Extract the [X, Y] coordinate from the center of the cell holding the provided text.  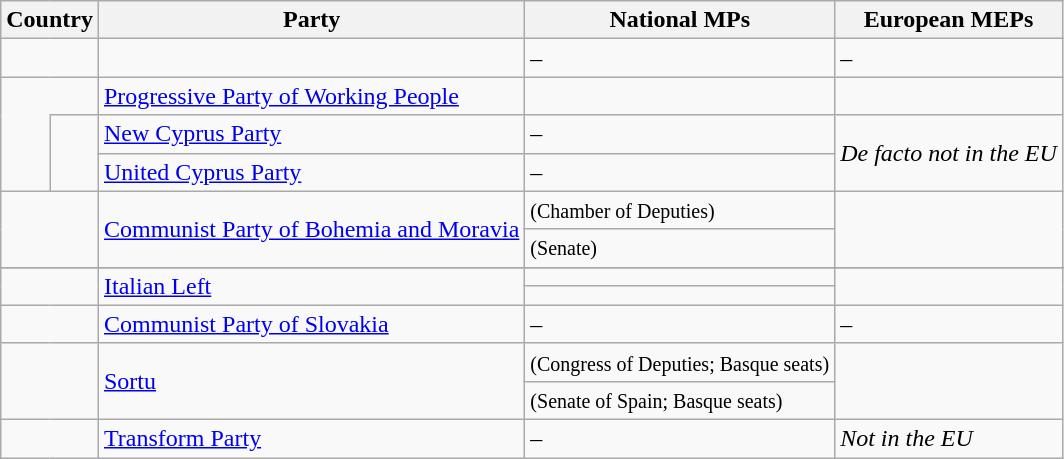
Communist Party of Bohemia and Moravia [311, 229]
(Chamber of Deputies) [680, 210]
Party [311, 20]
Transform Party [311, 438]
Communist Party of Slovakia [311, 324]
New Cyprus Party [311, 134]
(Senate of Spain; Basque seats) [680, 400]
(Congress of Deputies; Basque seats) [680, 362]
European MEPs [949, 20]
Italian Left [311, 286]
Country [50, 20]
National MPs [680, 20]
(Senate) [680, 248]
Progressive Party of Working People [311, 96]
De facto not in the EU [949, 153]
Sortu [311, 381]
United Cyprus Party [311, 172]
Not in the EU [949, 438]
